Output the [x, y] coordinate of the center of the cell containing the given text.  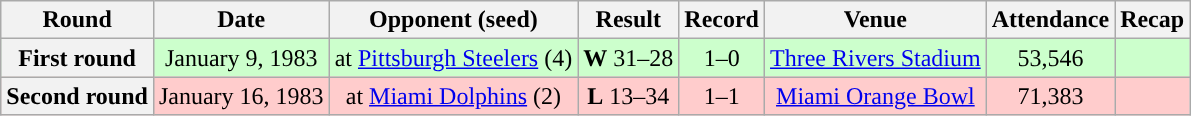
Round [78, 20]
Second round [78, 96]
W 31–28 [628, 58]
Miami Orange Bowl [876, 96]
at Miami Dolphins (2) [454, 96]
January 16, 1983 [241, 96]
Venue [876, 20]
First round [78, 58]
Result [628, 20]
71,383 [1050, 96]
1–1 [722, 96]
1–0 [722, 58]
Attendance [1050, 20]
53,546 [1050, 58]
Opponent (seed) [454, 20]
Recap [1152, 20]
L 13–34 [628, 96]
Three Rivers Stadium [876, 58]
at Pittsburgh Steelers (4) [454, 58]
Record [722, 20]
Date [241, 20]
January 9, 1983 [241, 58]
